Scan for the cell matching the given text and deliver its (X, Y) coordinate at center. 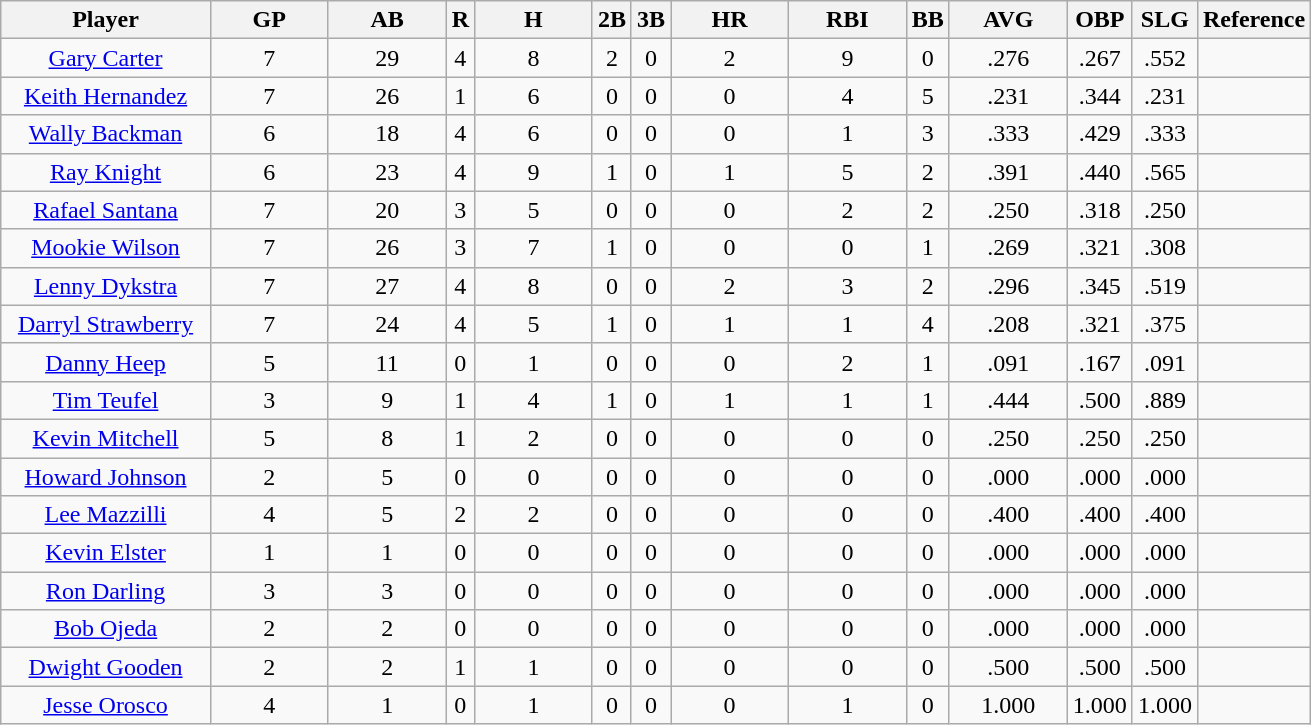
20 (387, 210)
.308 (1164, 248)
HR (730, 20)
24 (387, 324)
27 (387, 286)
Tim Teufel (106, 400)
.429 (1100, 134)
Bob Ojeda (106, 629)
.208 (1008, 324)
.889 (1164, 400)
.296 (1008, 286)
29 (387, 58)
.344 (1100, 96)
H (534, 20)
.345 (1100, 286)
Jesse Orosco (106, 705)
11 (387, 362)
18 (387, 134)
Rafael Santana (106, 210)
Reference (1254, 20)
BB (928, 20)
.565 (1164, 172)
Dwight Gooden (106, 667)
Darryl Strawberry (106, 324)
.167 (1100, 362)
.269 (1008, 248)
Howard Johnson (106, 477)
Player (106, 20)
Mookie Wilson (106, 248)
RBI (847, 20)
Kevin Mitchell (106, 438)
.391 (1008, 172)
Ray Knight (106, 172)
SLG (1164, 20)
Lee Mazzilli (106, 515)
AVG (1008, 20)
Gary Carter (106, 58)
R (460, 20)
.276 (1008, 58)
Wally Backman (106, 134)
OBP (1100, 20)
.440 (1100, 172)
Danny Heep (106, 362)
Kevin Elster (106, 553)
.375 (1164, 324)
Ron Darling (106, 591)
Keith Hernandez (106, 96)
23 (387, 172)
AB (387, 20)
Lenny Dykstra (106, 286)
.552 (1164, 58)
.444 (1008, 400)
.267 (1100, 58)
.519 (1164, 286)
2B (612, 20)
GP (269, 20)
.318 (1100, 210)
3B (650, 20)
